Pinpoint the cell where the given text exists, returning its (X, Y) midpoint coordinate. 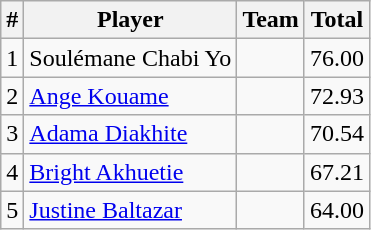
Team (271, 20)
Player (130, 20)
2 (12, 96)
Justine Baltazar (130, 210)
Total (336, 20)
76.00 (336, 58)
5 (12, 210)
Adama Diakhite (130, 134)
72.93 (336, 96)
Soulémane Chabi Yo (130, 58)
4 (12, 172)
Ange Kouame (130, 96)
Bright Akhuetie (130, 172)
67.21 (336, 172)
3 (12, 134)
# (12, 20)
1 (12, 58)
64.00 (336, 210)
70.54 (336, 134)
